Scan for the cell matching the given text and deliver its [x, y] coordinate at center. 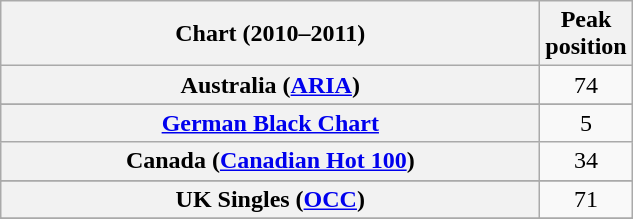
Australia (ARIA) [270, 85]
Chart (2010–2011) [270, 34]
71 [586, 199]
UK Singles (OCC) [270, 199]
German Black Chart [270, 123]
74 [586, 85]
34 [586, 161]
Canada (Canadian Hot 100) [270, 161]
Peakposition [586, 34]
5 [586, 123]
